From the cell containing the given text, extract its center point as (X, Y) coordinate. 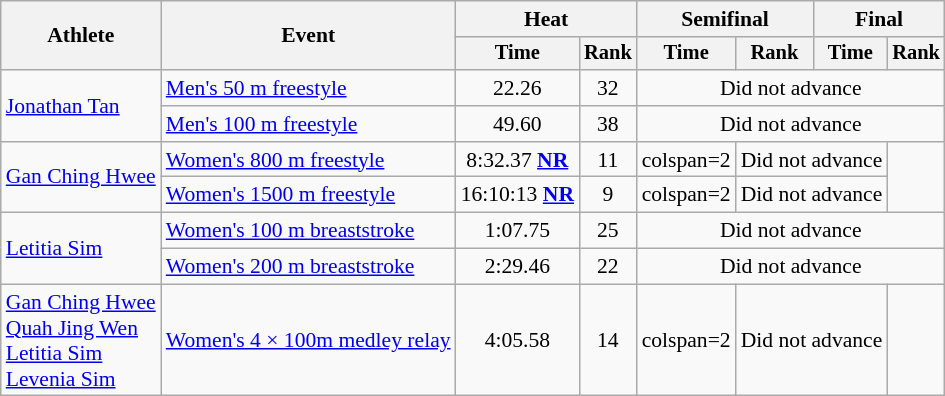
32 (608, 88)
Women's 1500 m freestyle (308, 195)
Gan Ching HweeQuah Jing WenLetitia SimLevenia Sim (81, 340)
14 (608, 340)
Men's 50 m freestyle (308, 88)
4:05.58 (518, 340)
Final (879, 19)
9 (608, 195)
Women's 100 m breaststroke (308, 231)
Letitia Sim (81, 248)
8:32.37 NR (518, 160)
1:07.75 (518, 231)
Heat (546, 19)
38 (608, 124)
25 (608, 231)
Men's 100 m freestyle (308, 124)
16:10:13 NR (518, 195)
Jonathan Tan (81, 106)
Event (308, 36)
22.26 (518, 88)
Women's 800 m freestyle (308, 160)
Athlete (81, 36)
Women's 4 × 100m medley relay (308, 340)
11 (608, 160)
49.60 (518, 124)
Semifinal (726, 19)
22 (608, 267)
Gan Ching Hwee (81, 178)
2:29.46 (518, 267)
Women's 200 m breaststroke (308, 267)
